Pinpoint the cell where the given text exists, returning its [X, Y] midpoint coordinate. 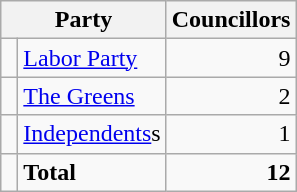
9 [231, 58]
Party [84, 20]
Labor Party [92, 58]
12 [231, 172]
Councillors [231, 20]
1 [231, 134]
The Greens [92, 96]
Total [92, 172]
Independentss [92, 134]
2 [231, 96]
